Capture the cell that displays the provided text and extract its (x, y) central coordinate. 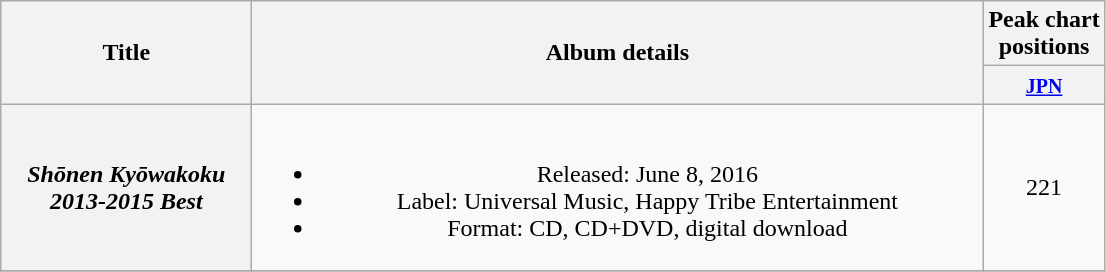
Shōnen Kyōwakoku 2013-2015 Best (126, 188)
JPN (1044, 85)
Title (126, 52)
Released: June 8, 2016Label: Universal Music, Happy Tribe EntertainmentFormat: CD, CD+DVD, digital download (618, 188)
221 (1044, 188)
Album details (618, 52)
Peak chartpositions (1044, 34)
